Search for the cell housing the specified text and yield its [X, Y] center coordinate. 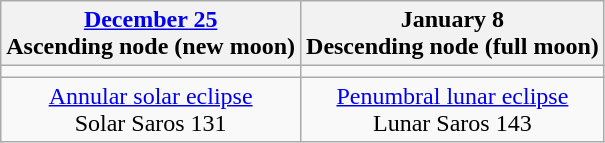
January 8Descending node (full moon) [453, 34]
Penumbral lunar eclipseLunar Saros 143 [453, 110]
Annular solar eclipseSolar Saros 131 [151, 110]
December 25Ascending node (new moon) [151, 34]
